Detect which cell encompasses the target text, then output its [x, y] center coordinate. 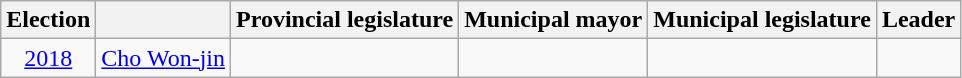
Leader [918, 20]
Municipal legislature [762, 20]
Provincial legislature [345, 20]
2018 [48, 58]
Municipal mayor [554, 20]
Cho Won-jin [164, 58]
Election [48, 20]
